Output the (X, Y) coordinate of the center of the cell containing the given text.  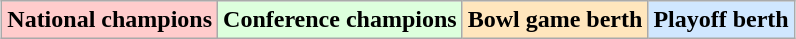
Playoff berth (721, 20)
Conference champions (340, 20)
National champions (110, 20)
Bowl game berth (555, 20)
